Return [X, Y] of the center of cell containing provided text 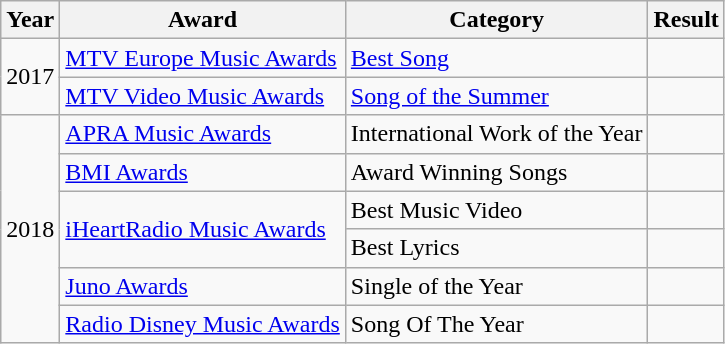
MTV Video Music Awards [203, 96]
Best Lyrics [496, 248]
Best Music Video [496, 210]
Song of the Summer [496, 96]
2017 [30, 77]
iHeartRadio Music Awards [203, 229]
Year [30, 20]
Juno Awards [203, 286]
Single of the Year [496, 286]
Category [496, 20]
APRA Music Awards [203, 134]
Song Of The Year [496, 324]
Result [686, 20]
MTV Europe Music Awards [203, 58]
Award Winning Songs [496, 172]
Best Song [496, 58]
2018 [30, 229]
International Work of the Year [496, 134]
BMI Awards [203, 172]
Radio Disney Music Awards [203, 324]
Award [203, 20]
